Capture the cell that displays the provided text and extract its (x, y) central coordinate. 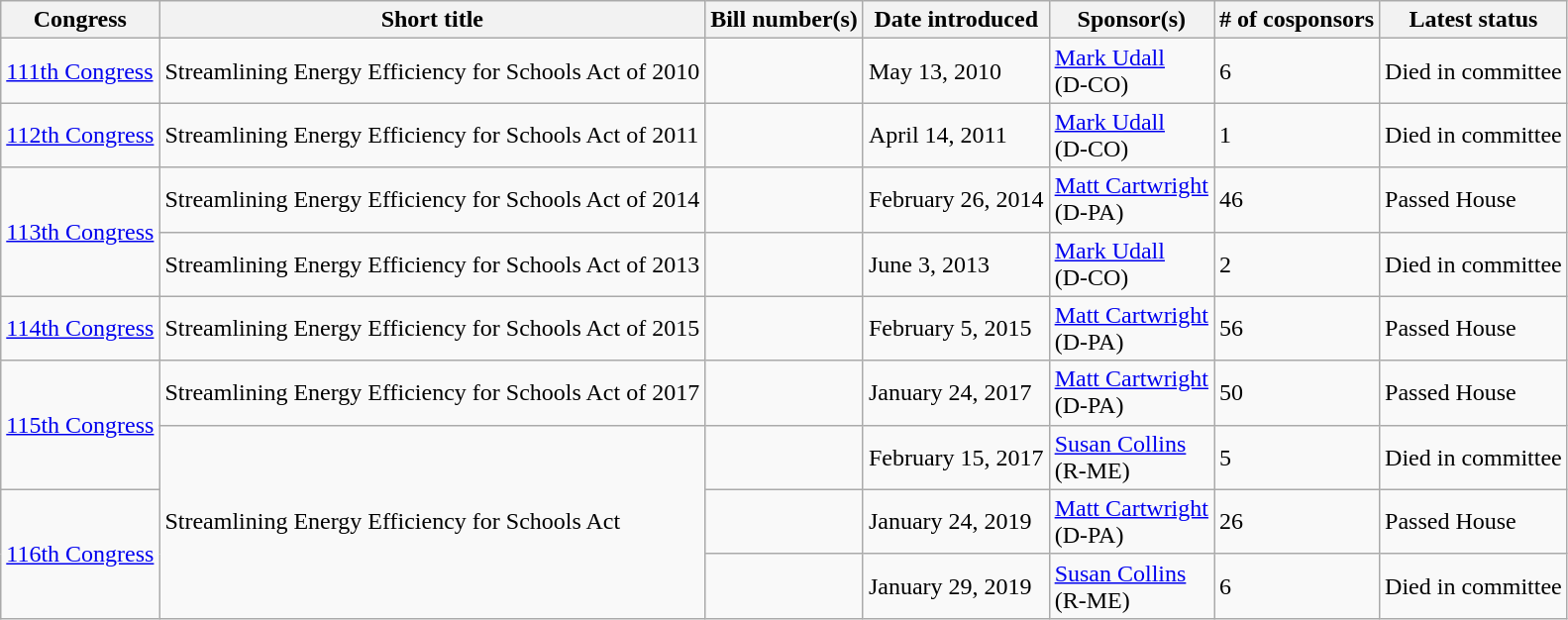
Latest status (1474, 20)
January 24, 2019 (956, 521)
2 (1298, 263)
Streamlining Energy Efficiency for Schools Act of 2017 (432, 392)
112th Congress (80, 135)
26 (1298, 521)
113th Congress (80, 232)
February 26, 2014 (956, 200)
Streamlining Energy Efficiency for Schools Act (432, 521)
January 24, 2017 (956, 392)
Date introduced (956, 20)
46 (1298, 200)
50 (1298, 392)
116th Congress (80, 554)
February 5, 2015 (956, 329)
# of cosponsors (1298, 20)
Streamlining Energy Efficiency for Schools Act of 2010 (432, 71)
114th Congress (80, 329)
Short title (432, 20)
May 13, 2010 (956, 71)
February 15, 2017 (956, 458)
April 14, 2011 (956, 135)
Congress (80, 20)
115th Congress (80, 425)
Streamlining Energy Efficiency for Schools Act of 2011 (432, 135)
June 3, 2013 (956, 263)
January 29, 2019 (956, 586)
Streamlining Energy Efficiency for Schools Act of 2013 (432, 263)
Streamlining Energy Efficiency for Schools Act of 2015 (432, 329)
56 (1298, 329)
5 (1298, 458)
111th Congress (80, 71)
Streamlining Energy Efficiency for Schools Act of 2014 (432, 200)
1 (1298, 135)
Sponsor(s) (1131, 20)
Bill number(s) (784, 20)
